Detect which cell encompasses the target text, then output its (X, Y) center coordinate. 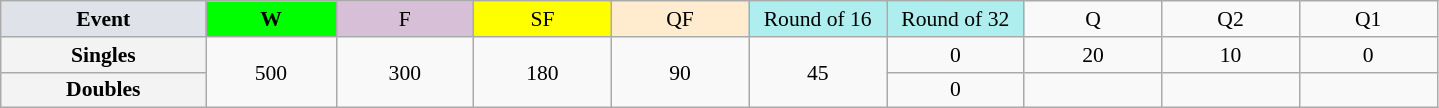
500 (271, 72)
Singles (104, 55)
300 (405, 72)
Round of 16 (818, 19)
45 (818, 72)
F (405, 19)
W (271, 19)
QF (680, 19)
Q (1093, 19)
SF (543, 19)
Round of 32 (955, 19)
Q1 (1368, 19)
10 (1231, 55)
90 (680, 72)
Doubles (104, 90)
Event (104, 19)
Q2 (1231, 19)
20 (1093, 55)
180 (543, 72)
